From the cell containing the given text, extract its center point as [x, y] coordinate. 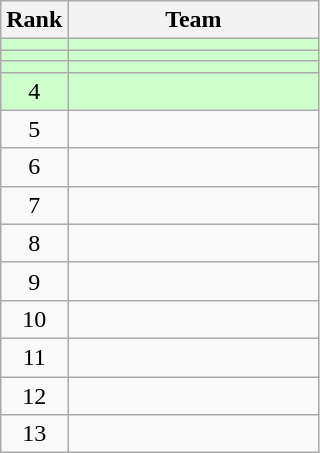
12 [34, 395]
4 [34, 91]
9 [34, 281]
10 [34, 319]
7 [34, 205]
Rank [34, 20]
5 [34, 129]
11 [34, 357]
8 [34, 243]
6 [34, 167]
13 [34, 434]
Team [194, 20]
